For the text-containing cell, return its midpoint in [X, Y] coordinate format. 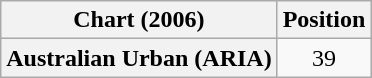
39 [324, 58]
Chart (2006) [139, 20]
Position [324, 20]
Australian Urban (ARIA) [139, 58]
